Return [X, Y] of the center of cell containing provided text 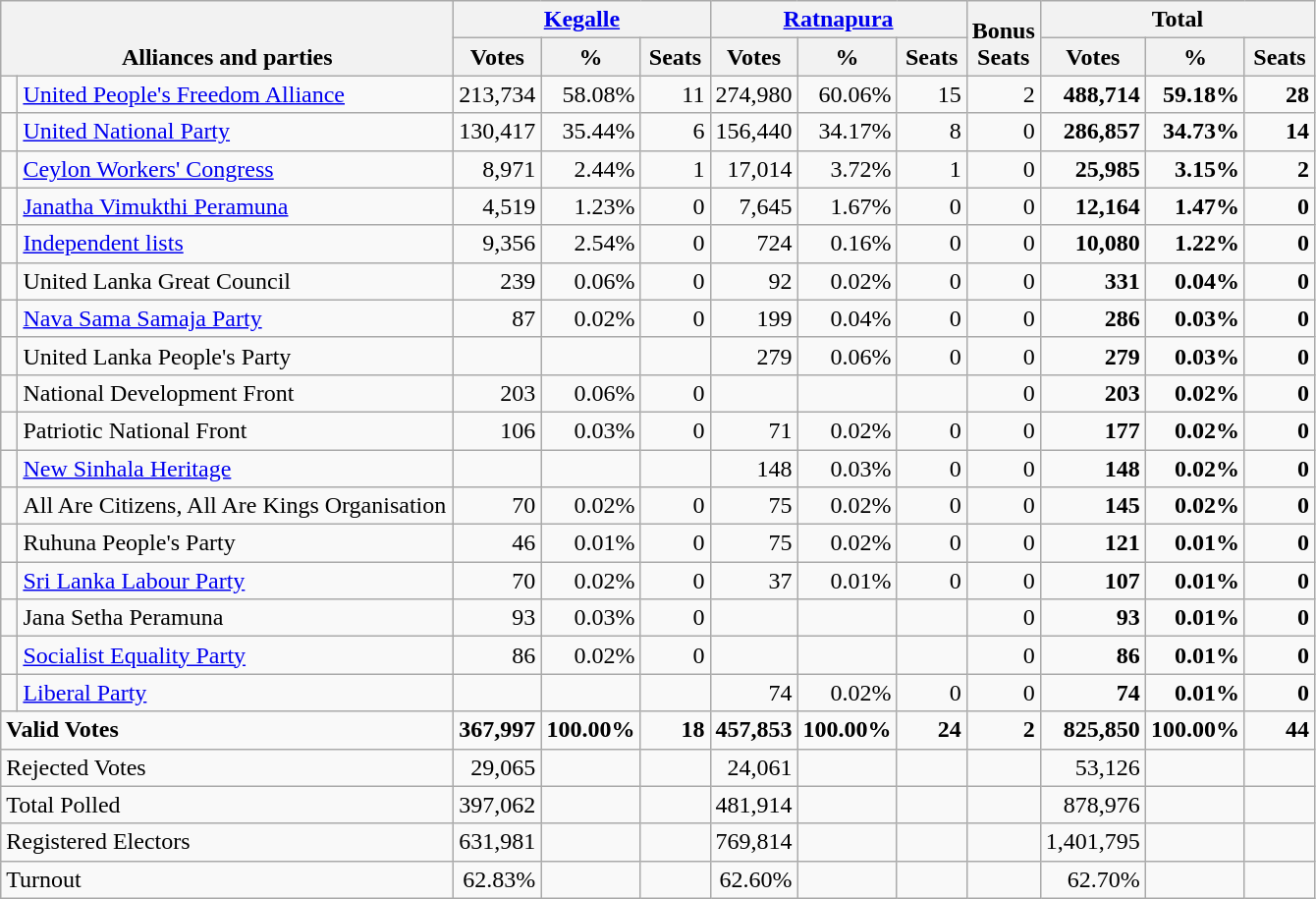
Nava Sama Samaja Party [236, 318]
488,714 [1092, 94]
1.22% [1194, 244]
Socialist Equality Party [236, 655]
9,356 [497, 244]
1.47% [1194, 206]
United People's Freedom Alliance [236, 94]
Valid Votes [228, 730]
121 [1092, 543]
3.15% [1194, 169]
107 [1092, 581]
United National Party [236, 132]
34.73% [1194, 132]
8 [931, 132]
11 [676, 94]
0.16% [847, 244]
37 [754, 581]
106 [497, 430]
60.06% [847, 94]
46 [497, 543]
1.67% [847, 206]
United Lanka People's Party [236, 356]
25,985 [1092, 169]
Total Polled [228, 805]
825,850 [1092, 730]
71 [754, 430]
12,164 [1092, 206]
44 [1279, 730]
Patriotic National Front [236, 430]
24,061 [754, 767]
274,980 [754, 94]
457,853 [754, 730]
724 [754, 244]
United Lanka Great Council [236, 281]
Ratnapura [839, 20]
286 [1092, 318]
58.08% [591, 94]
199 [754, 318]
62.70% [1092, 879]
2.44% [591, 169]
7,645 [754, 206]
878,976 [1092, 805]
367,997 [497, 730]
18 [676, 730]
3.72% [847, 169]
130,417 [497, 132]
156,440 [754, 132]
New Sinhala Heritage [236, 469]
Sri Lanka Labour Party [236, 581]
331 [1092, 281]
62.83% [497, 879]
Janatha Vimukthi Peramuna [236, 206]
6 [676, 132]
17,014 [754, 169]
1,401,795 [1092, 842]
BonusSeats [1004, 38]
Kegalle [581, 20]
Total [1177, 20]
286,857 [1092, 132]
Independent lists [236, 244]
631,981 [497, 842]
Liberal Party [236, 693]
4,519 [497, 206]
Ruhuna People's Party [236, 543]
All Are Citizens, All Are Kings Organisation [236, 506]
34.17% [847, 132]
Registered Electors [228, 842]
769,814 [754, 842]
28 [1279, 94]
14 [1279, 132]
Ceylon Workers' Congress [236, 169]
239 [497, 281]
1.23% [591, 206]
15 [931, 94]
481,914 [754, 805]
145 [1092, 506]
10,080 [1092, 244]
2.54% [591, 244]
59.18% [1194, 94]
National Development Front [236, 393]
29,065 [497, 767]
Jana Setha Peramuna [236, 618]
92 [754, 281]
397,062 [497, 805]
Alliances and parties [228, 38]
53,126 [1092, 767]
8,971 [497, 169]
Turnout [228, 879]
177 [1092, 430]
62.60% [754, 879]
Rejected Votes [228, 767]
87 [497, 318]
24 [931, 730]
213,734 [497, 94]
35.44% [591, 132]
